Locate the cell with the specified text and output its (x, y) center coordinate. 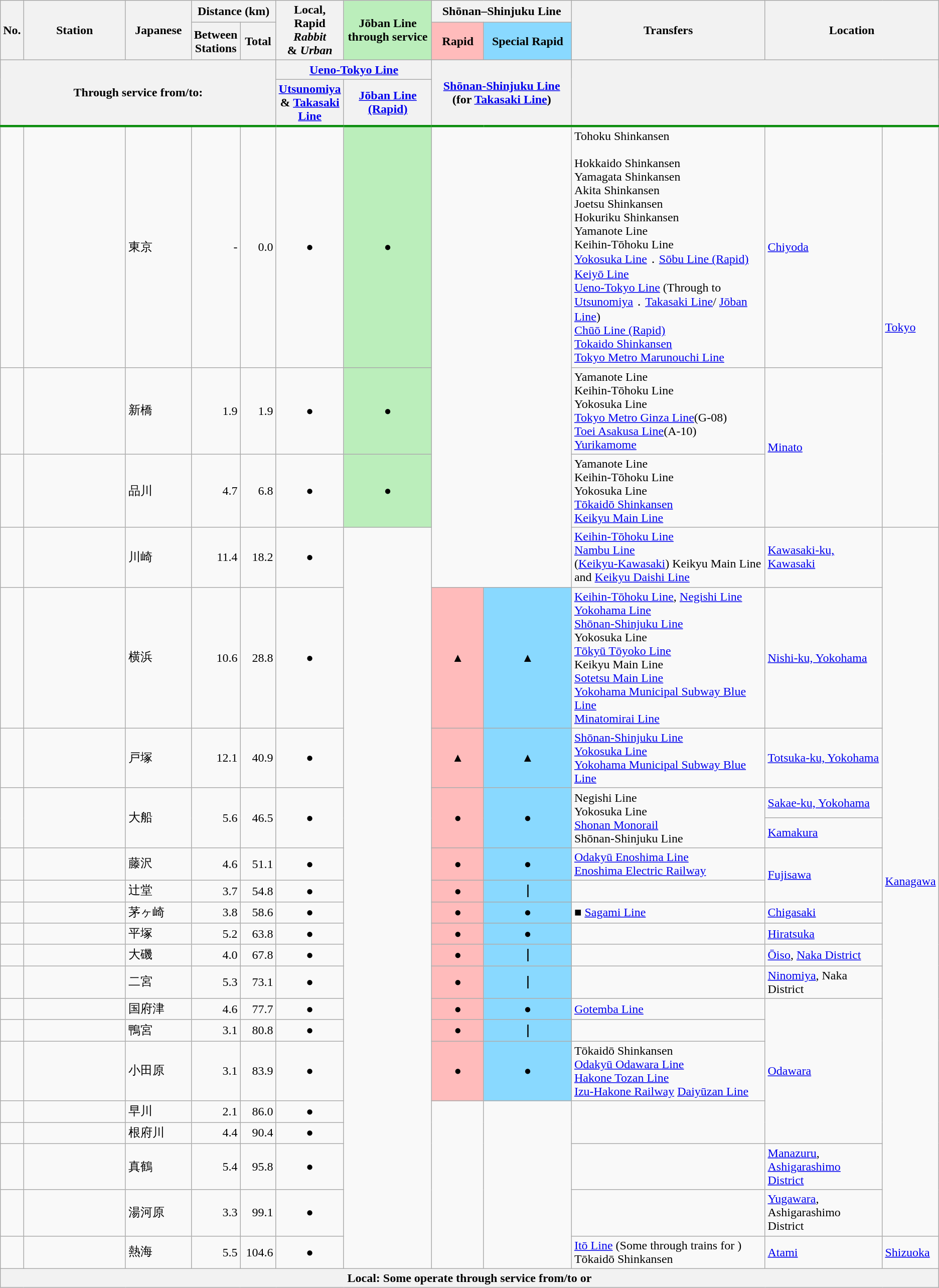
横浜 (159, 657)
104.6 (258, 1252)
熱海 (159, 1252)
73.1 (258, 982)
新橋 (159, 410)
Utsunomiya& Takasaki Line (310, 103)
Local, Rapid Rabbit & Urban (310, 30)
Japanese (159, 30)
5.2 (216, 934)
Through service from/to: (138, 93)
58.6 (258, 912)
辻堂 (159, 891)
86.0 (258, 1112)
Location (852, 30)
平塚 (159, 934)
95.8 (258, 1167)
6.8 (258, 491)
Totsuka-ku, Yokohama (824, 758)
Special Rapid (528, 41)
63.8 (258, 934)
0.0 (258, 247)
Ōiso, Naka District (824, 955)
Itō Line (Some through trains for ) Tōkaidō Shinkansen (668, 1252)
Tōkaidō Shinkansen Odakyū Odawara Line Hakone Tozan LineIzu-Hakone Railway Daiyūzan Line (668, 1071)
Local: Some operate through service from/to or (469, 1278)
Yugawara, Ashigarashimo District (824, 1213)
2.1 (216, 1112)
Negishi Line Yokosuka LineShonan Monorail Shōnan-Shinjuku Line (668, 818)
54.8 (258, 891)
Total (258, 41)
鴨宮 (159, 1031)
4.7 (216, 491)
99.1 (258, 1213)
5.5 (216, 1252)
大船 (159, 818)
Ueno-Tokyo Line (354, 70)
戸塚 (159, 758)
Keihin-Tōhoku Line Nambu Line(Keikyu-Kawasaki) Keikyu Main Line and Keikyu Daishi Line (668, 557)
湯河原 (159, 1213)
3.7 (216, 891)
品川 (159, 491)
Jōban Line through service (388, 30)
Minato (824, 448)
10.6 (216, 657)
Yamanote Line Keihin-Tōhoku Line Yokosuka Line Tōkaidō Shinkansen Keikyu Main Line (668, 491)
真鶴 (159, 1167)
12.1 (216, 758)
51.1 (258, 864)
Fujisawa (824, 875)
Nishi-ku, Yokohama (824, 657)
藤沢 (159, 864)
Chiyoda (824, 247)
茅ヶ崎 (159, 912)
11.4 (216, 557)
Shōnan-Shinjuku Line (for Takasaki Line) (502, 93)
4.4 (216, 1133)
Shōnan-Shinjuku Line Yokosuka Line Yokohama Municipal Subway Blue Line (668, 758)
Shōnan–Shinjuku Line (502, 12)
Tokyo (910, 327)
Kanagawa (910, 882)
Ninomiya, Naka District (824, 982)
根府川 (159, 1133)
77.7 (258, 1010)
Transfers (668, 30)
5.4 (216, 1167)
Atami (824, 1252)
小田原 (159, 1071)
Kamakura (824, 833)
Shizuoka (910, 1252)
Gotemba Line (668, 1010)
Yamanote Line Keihin-Tōhoku Line Yokosuka Line Tokyo Metro Ginza Line(G-08) Toei Asakusa Line(A-10) Yurikamome (668, 410)
Rapid (458, 41)
国府津 (159, 1010)
Station (74, 30)
83.9 (258, 1071)
大磯 (159, 955)
4.0 (216, 955)
早川 (159, 1112)
BetweenStations (216, 41)
川崎 (159, 557)
5.6 (216, 818)
90.4 (258, 1133)
- (216, 247)
5.3 (216, 982)
東京 (159, 247)
No. (12, 30)
80.8 (258, 1031)
67.8 (258, 955)
Sakae-ku, Yokohama (824, 803)
46.5 (258, 818)
Kawasaki-ku, Kawasaki (824, 557)
Jōban Line (Rapid) (388, 103)
Manazuru, Ashigarashimo District (824, 1167)
二宮 (159, 982)
40.9 (258, 758)
18.2 (258, 557)
3.8 (216, 912)
3.3 (216, 1213)
28.8 (258, 657)
Odawara (824, 1071)
■ Sagami Line (668, 912)
Distance (km) (234, 12)
Odakyū Enoshima LineEnoshima Electric Railway (668, 864)
Hiratsuka (824, 934)
Chigasaki (824, 912)
